Return the (X, Y) coordinate for the center point of the cell that contains the specified text.  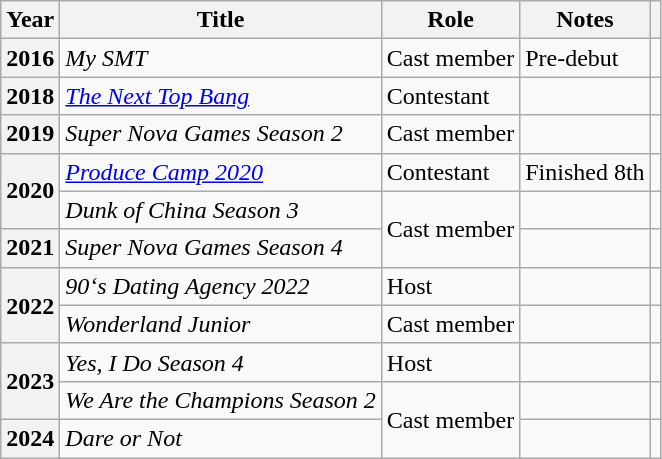
2019 (30, 134)
90‘s Dating Agency 2022 (220, 286)
2020 (30, 191)
The Next Top Bang (220, 96)
Role (450, 20)
2022 (30, 305)
Year (30, 20)
2018 (30, 96)
Pre-debut (585, 58)
2021 (30, 248)
2016 (30, 58)
2023 (30, 381)
Dunk of China Season 3 (220, 210)
Super Nova Games Season 2 (220, 134)
We Are the Champions Season 2 (220, 400)
Wonderland Junior (220, 324)
Yes, I Do Season 4 (220, 362)
Super Nova Games Season 4 (220, 248)
Title (220, 20)
2024 (30, 438)
My SMT (220, 58)
Notes (585, 20)
Dare or Not (220, 438)
Finished 8th (585, 172)
Produce Camp 2020 (220, 172)
